Capture the cell that displays the provided text and extract its (X, Y) central coordinate. 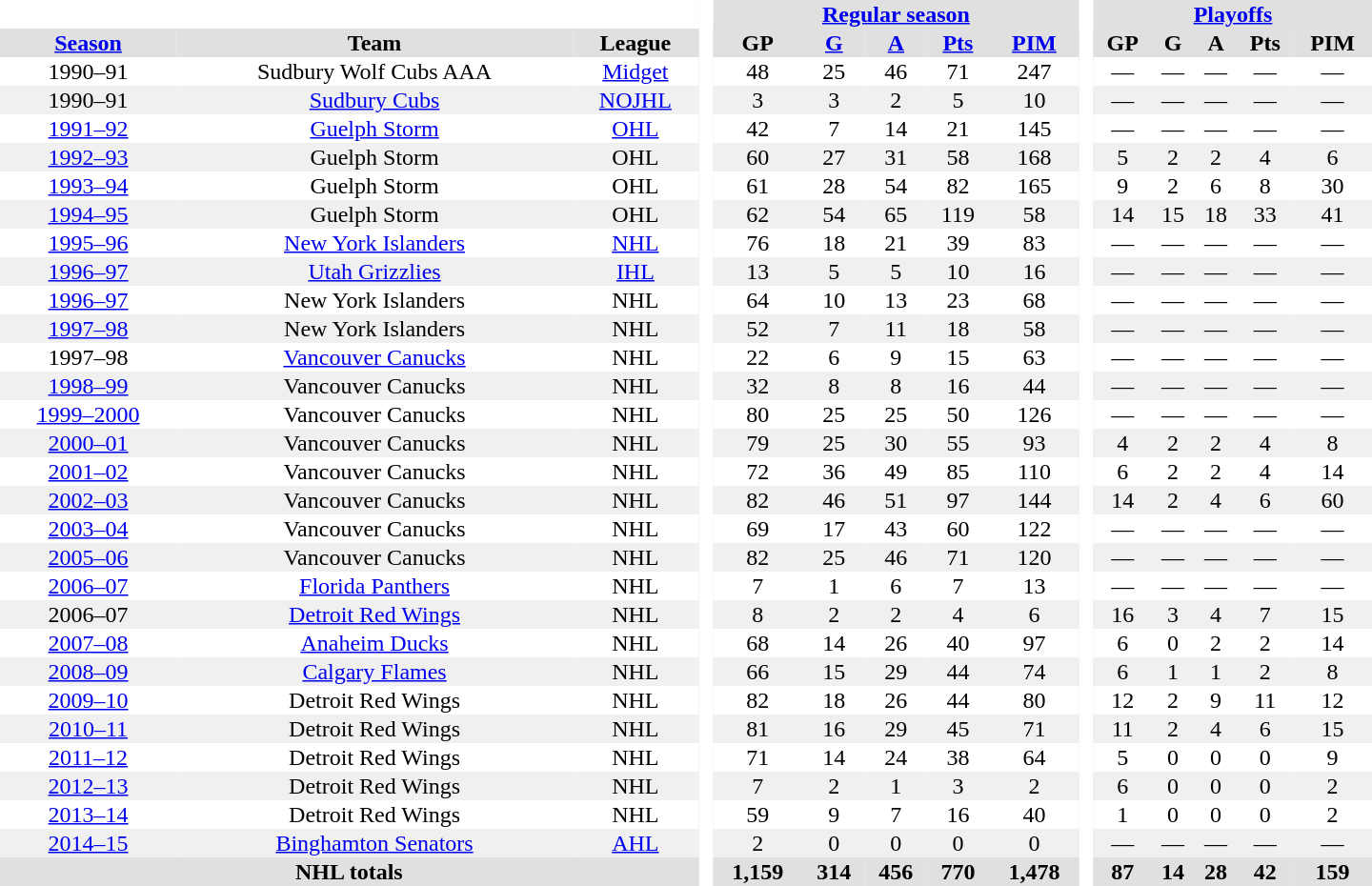
159 (1332, 872)
NHL totals (349, 872)
2007–08 (88, 643)
2013–14 (88, 815)
Playoffs (1233, 14)
51 (896, 500)
120 (1035, 557)
League (636, 43)
NOJHL (636, 100)
Midget (636, 71)
2009–10 (88, 700)
2002–03 (88, 500)
27 (835, 157)
32 (758, 386)
72 (758, 472)
17 (835, 529)
61 (758, 186)
1,159 (758, 872)
23 (958, 300)
1991–92 (88, 129)
33 (1265, 214)
1998–99 (88, 386)
126 (1035, 414)
38 (958, 757)
62 (758, 214)
1993–94 (88, 186)
59 (758, 815)
24 (896, 757)
49 (896, 472)
2012–13 (88, 786)
79 (758, 443)
1999–2000 (88, 414)
87 (1122, 872)
1995–96 (88, 243)
22 (758, 357)
1994–95 (88, 214)
122 (1035, 529)
2008–09 (88, 672)
2014–15 (88, 843)
168 (1035, 157)
55 (958, 443)
65 (896, 214)
144 (1035, 500)
31 (896, 157)
93 (1035, 443)
52 (758, 329)
Team (374, 43)
66 (758, 672)
Anaheim Ducks (374, 643)
Season (88, 43)
165 (1035, 186)
2005–06 (88, 557)
2011–12 (88, 757)
2000–01 (88, 443)
41 (1332, 214)
2010–11 (88, 729)
81 (758, 729)
247 (1035, 71)
1992–93 (88, 157)
IHL (636, 272)
36 (835, 472)
39 (958, 243)
Calgary Flames (374, 672)
63 (1035, 357)
2001–02 (88, 472)
1,478 (1035, 872)
456 (896, 872)
314 (835, 872)
110 (1035, 472)
119 (958, 214)
770 (958, 872)
76 (758, 243)
Sudbury Wolf Cubs AAA (374, 71)
Utah Grizzlies (374, 272)
48 (758, 71)
85 (958, 472)
69 (758, 529)
Binghamton Senators (374, 843)
Sudbury Cubs (374, 100)
45 (958, 729)
43 (896, 529)
Florida Panthers (374, 586)
50 (958, 414)
AHL (636, 843)
Regular season (896, 14)
74 (1035, 672)
2003–04 (88, 529)
145 (1035, 129)
83 (1035, 243)
